Pinpoint the cell where the given text exists, returning its [X, Y] midpoint coordinate. 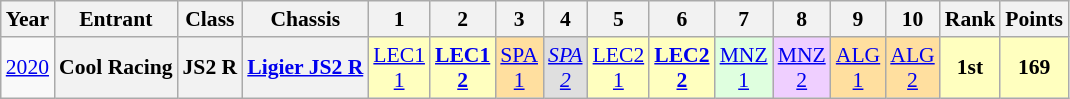
Cool Racing [116, 68]
Class [210, 19]
MNZ2 [802, 68]
1 [399, 19]
Chassis [305, 19]
7 [744, 19]
JS2 R [210, 68]
Year [28, 19]
4 [566, 19]
8 [802, 19]
Ligier JS2 R [305, 68]
6 [682, 19]
169 [1034, 68]
2 [462, 19]
2020 [28, 68]
1st [970, 68]
Rank [970, 19]
LEC11 [399, 68]
SPA2 [566, 68]
LEC22 [682, 68]
5 [619, 19]
3 [519, 19]
10 [912, 19]
ALG2 [912, 68]
ALG1 [858, 68]
9 [858, 19]
Points [1034, 19]
SPA1 [519, 68]
LEC12 [462, 68]
MNZ1 [744, 68]
LEC21 [619, 68]
Entrant [116, 19]
